Extract the (x, y) coordinate from the center of the cell holding the provided text.  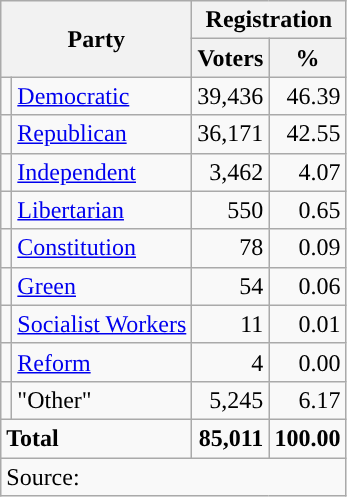
Voters (230, 58)
42.55 (308, 134)
36,171 (230, 134)
39,436 (230, 96)
Libertarian (102, 210)
Independent (102, 172)
Constitution (102, 248)
0.09 (308, 248)
Party (96, 39)
Green (102, 286)
0.06 (308, 286)
550 (230, 210)
Republican (102, 134)
46.39 (308, 96)
Democratic (102, 96)
85,011 (230, 438)
4.07 (308, 172)
"Other" (102, 400)
100.00 (308, 438)
0.65 (308, 210)
Socialist Workers (102, 324)
78 (230, 248)
Registration (269, 20)
11 (230, 324)
Total (96, 438)
6.17 (308, 400)
0.01 (308, 324)
% (308, 58)
5,245 (230, 400)
Reform (102, 362)
54 (230, 286)
4 (230, 362)
Source: (174, 477)
3,462 (230, 172)
0.00 (308, 362)
